Locate the cell with the specified text and output its (x, y) center coordinate. 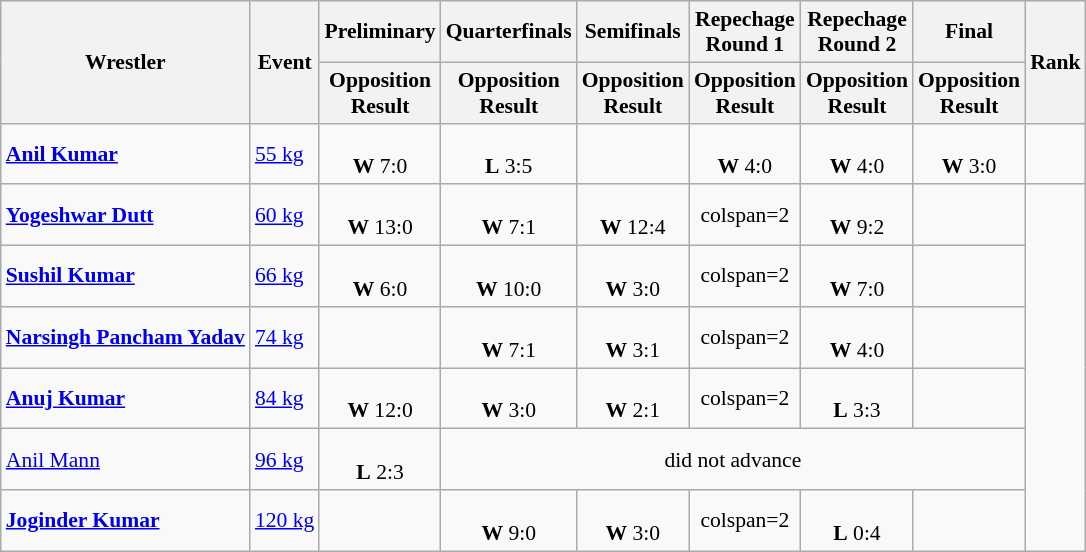
74 kg (284, 338)
Event (284, 62)
W 9:0 (509, 520)
Final (969, 32)
84 kg (284, 398)
W 10:0 (509, 276)
Preliminary (380, 32)
L 2:3 (380, 460)
L 0:4 (857, 520)
W 3:1 (633, 338)
60 kg (284, 216)
L 3:3 (857, 398)
did not advance (733, 460)
Repechage Round 2 (857, 32)
55 kg (284, 154)
W 9:2 (857, 216)
W 12:4 (633, 216)
120 kg (284, 520)
Narsingh Pancham Yadav (126, 338)
W 6:0 (380, 276)
Sushil Kumar (126, 276)
66 kg (284, 276)
Semifinals (633, 32)
W 2:1 (633, 398)
Repechage Round 1 (745, 32)
L 3:5 (509, 154)
Wrestler (126, 62)
Yogeshwar Dutt (126, 216)
W 12:0 (380, 398)
96 kg (284, 460)
Anuj Kumar (126, 398)
W 13:0 (380, 216)
Anil Kumar (126, 154)
Joginder Kumar (126, 520)
Rank (1056, 62)
Quarterfinals (509, 32)
Anil Mann (126, 460)
